From the cell containing the given text, extract its center point as (X, Y) coordinate. 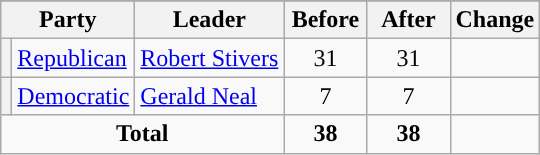
Republican (74, 58)
Before (326, 20)
Change (495, 20)
Party (68, 20)
Democratic (74, 96)
Gerald Neal (210, 96)
Leader (210, 20)
Total (142, 134)
Robert Stivers (210, 58)
After (408, 20)
